Provide the (x, y) coordinate of the cell's center where the given text is located.  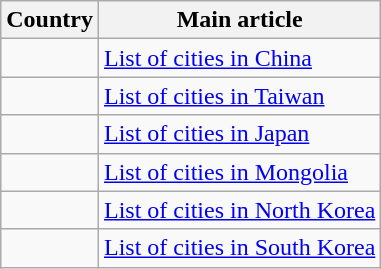
List of cities in China (239, 58)
Main article (239, 20)
List of cities in North Korea (239, 210)
List of cities in Mongolia (239, 172)
List of cities in Taiwan (239, 96)
List of cities in South Korea (239, 248)
Country (50, 20)
List of cities in Japan (239, 134)
